Capture the cell that displays the provided text and extract its (x, y) central coordinate. 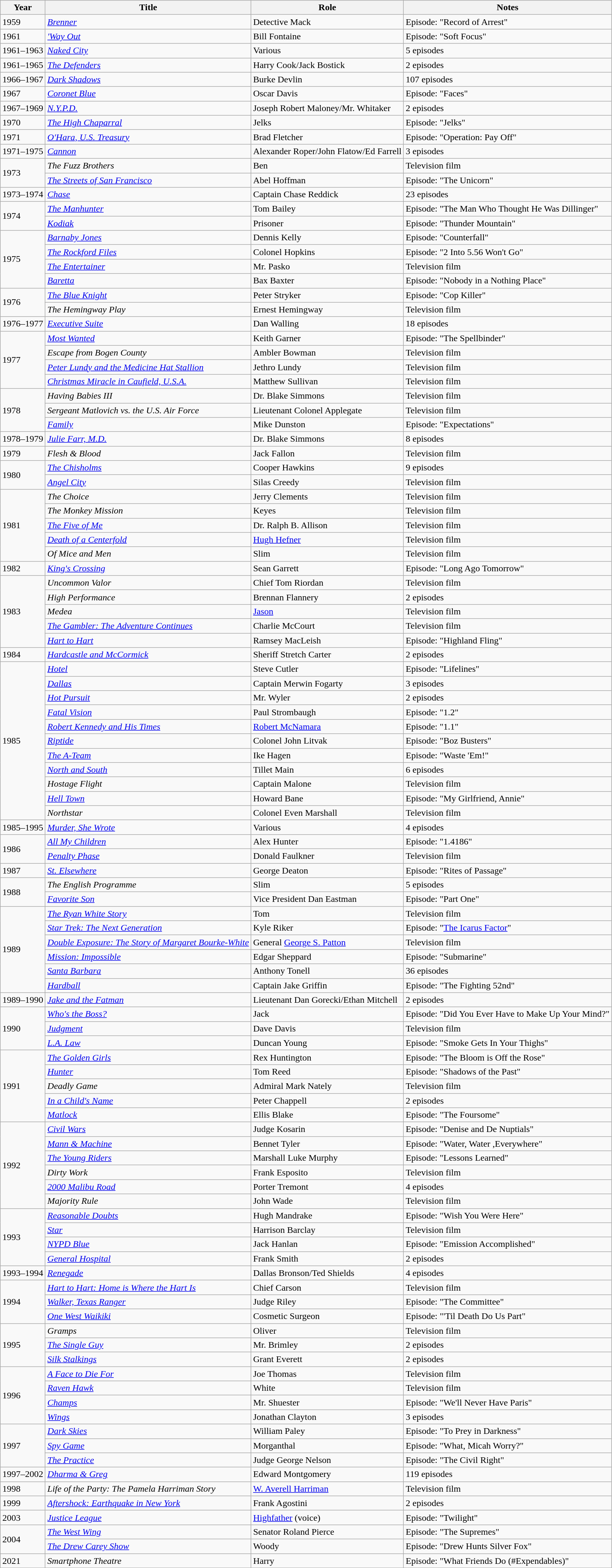
Lieutenant Colonel Applegate (327, 410)
The Monkey Mission (148, 511)
Ben (327, 165)
One West Waikiki (148, 1316)
Mike Dunston (327, 425)
John Wade (327, 1201)
Hell Town (148, 798)
Escape from Bogen County (148, 353)
Kodiak (148, 223)
The Blue Knight (148, 295)
1995 (23, 1345)
Episode: "Record of Arrest" (508, 22)
Cooper Hawkins (327, 468)
1977 (23, 360)
Hugh Mandrake (327, 1215)
Sergeant Matlovich vs. the U.S. Air Force (148, 410)
Episode: "Boz Busters" (508, 741)
Episode: "1.2" (508, 712)
Notes (508, 8)
High Performance (148, 597)
Episode: "1.1" (508, 727)
Episode: "Rites of Passage" (508, 870)
Admiral Mark Nately (327, 1086)
Oliver (327, 1330)
Keyes (327, 511)
Porter Tremont (327, 1187)
Episode: "Counterfall" (508, 238)
Howard Bane (327, 798)
1971–1975 (23, 151)
1979 (23, 453)
Episode: "Denise and De Nuptials" (508, 1129)
Fatal Vision (148, 712)
6 episodes (508, 770)
23 episodes (508, 195)
Episode: "'Til Death Do Us Part" (508, 1316)
Harry (327, 1561)
1959 (23, 22)
Hardcastle and McCormick (148, 655)
Deadly Game (148, 1086)
Episode: "What Friends Do (#Expendables)" (508, 1561)
1978–1979 (23, 439)
36 episodes (508, 971)
Mission: Impossible (148, 957)
Matthew Sullivan (327, 381)
1961 (23, 36)
Dharma & Greg (148, 1474)
Captain Malone (327, 784)
NYPD Blue (148, 1244)
Episode: "Shadows of the Past" (508, 1072)
Morganthal (327, 1446)
2021 (23, 1561)
Kyle Riker (327, 928)
Charlie McCourt (327, 626)
Renegade (148, 1273)
Mr. Pasko (327, 266)
Flesh & Blood (148, 453)
Oscar Davis (327, 94)
Episode: "What, Micah Worry?" (508, 1446)
Keith Garner (327, 338)
St. Elsewhere (148, 870)
Ike Hagen (327, 755)
Julie Farr, M.D. (148, 439)
The Young Riders (148, 1158)
1997–2002 (23, 1474)
Hot Pursuit (148, 698)
All My Children (148, 841)
Episode: "Soft Focus" (508, 36)
The Manhunter (148, 209)
1974 (23, 216)
Silk Stalkings (148, 1359)
Brennan Flannery (327, 597)
Favorite Son (148, 899)
Mr. Brimley (327, 1345)
Dark Shadows (148, 79)
1989 (23, 949)
Anthony Tonell (327, 971)
Episode: "Emission Accomplished" (508, 1244)
Jack Hanlan (327, 1244)
Colonel John Litvak (327, 741)
Cosmetic Surgeon (327, 1316)
Mann & Machine (148, 1144)
107 episodes (508, 79)
9 episodes (508, 468)
William Paley (327, 1431)
Grant Everett (327, 1359)
Judge Kosarin (327, 1129)
'Way Out (148, 36)
Dallas Bronson/Ted Shields (327, 1273)
Peter Lundy and the Medicine Hat Stallion (148, 367)
Coronet Blue (148, 94)
Dennis Kelly (327, 238)
Mr. Shuester (327, 1403)
1961–1963 (23, 51)
1976–1977 (23, 324)
Brenner (148, 22)
Justice League (148, 1517)
1982 (23, 568)
1984 (23, 655)
Bennet Tyler (327, 1144)
Jonathan Clayton (327, 1417)
Detective Mack (327, 22)
Bax Baxter (327, 281)
The Entertainer (148, 266)
Episode: "Operation: Pay Off" (508, 137)
Ramsey MacLeish (327, 640)
18 episodes (508, 324)
Alexander Roper/John Flatow/Ed Farrell (327, 151)
2003 (23, 1517)
1992 (23, 1165)
Robert McNamara (327, 727)
Marshall Luke Murphy (327, 1158)
Highfather (voice) (327, 1517)
Episode: "Part One" (508, 899)
Murder, She Wrote (148, 827)
Champs (148, 1403)
Tom (327, 914)
Colonel Hopkins (327, 252)
1971 (23, 137)
Sheriff Stretch Carter (327, 655)
Judgment (148, 1028)
Senator Roland Pierce (327, 1532)
The Fuzz Brothers (148, 165)
Joe Thomas (327, 1374)
Smartphone Theatre (148, 1561)
Captain Merwin Fogarty (327, 683)
Episode: "Nobody in a Nothing Place" (508, 281)
Frank Smith (327, 1259)
Episode: "Waste 'Em!" (508, 755)
Episode: "To Prey in Darkness" (508, 1431)
Donald Faulkner (327, 856)
Jack Fallon (327, 453)
1994 (23, 1302)
Episode: "The Foursome" (508, 1115)
Of Mice and Men (148, 554)
Barnaby Jones (148, 238)
1993–1994 (23, 1273)
Episode: "The Unicorn" (508, 180)
George Deaton (327, 870)
Episode: "Jelks" (508, 122)
General Hospital (148, 1259)
Tom Bailey (327, 209)
Episode: "Long Ago Tomorrow" (508, 568)
Jake and the Fatman (148, 1000)
Tillet Main (327, 770)
General George S. Patton (327, 942)
1986 (23, 849)
Paul Strombaugh (327, 712)
1976 (23, 302)
Chase (148, 195)
Episode: "Highland Fling" (508, 640)
Vice President Dan Eastman (327, 899)
1981 (23, 525)
1980 (23, 475)
Episode: "The Spellbinder" (508, 338)
Executive Suite (148, 324)
Role (327, 8)
Peter Stryker (327, 295)
The Practice (148, 1460)
Bill Fontaine (327, 36)
Spy Game (148, 1446)
1993 (23, 1237)
Gramps (148, 1330)
Riptide (148, 741)
Episode: "2 Into 5.56 Won't Go" (508, 252)
Episode: "The Committee" (508, 1302)
The Golden Girls (148, 1057)
Santa Barbara (148, 971)
Death of a Centerfold (148, 540)
Edward Montgomery (327, 1474)
Judge George Nelson (327, 1460)
Captain Chase Reddick (327, 195)
1978 (23, 410)
Star Trek: The Next Generation (148, 928)
1967–1969 (23, 108)
Jelks (327, 122)
Double Exposure: The Story of Margaret Bourke-White (148, 942)
Woody (327, 1546)
Having Babies III (148, 396)
Mr. Wyler (327, 698)
1999 (23, 1503)
The A-Team (148, 755)
The Streets of San Francisco (148, 180)
Hotel (148, 669)
Episode: "The Fighting 52nd" (508, 985)
Frank Agostini (327, 1503)
1998 (23, 1489)
Dan Walling (327, 324)
The English Programme (148, 885)
1970 (23, 122)
The Gambler: The Adventure Continues (148, 626)
2004 (23, 1539)
Episode: "Water, Water ,Everywhere" (508, 1144)
1973–1974 (23, 195)
The Defenders (148, 65)
King's Crossing (148, 568)
Hart to Hart: Home is Where the Hart Is (148, 1287)
Peter Chappell (327, 1101)
Episode: "The Bloom is Off the Rose" (508, 1057)
The Single Guy (148, 1345)
Sean Garrett (327, 568)
Judge Riley (327, 1302)
Episode: "The Icarus Factor" (508, 928)
Jethro Lundy (327, 367)
Episode: "We'll Never Have Paris" (508, 1403)
Episode: "Smoke Gets In Your Thighs" (508, 1043)
Burke Devlin (327, 79)
1967 (23, 94)
Jason (327, 611)
Episode: "Drew Hunts Silver Fox" (508, 1546)
Jerry Clements (327, 496)
2000 Malibu Road (148, 1187)
Captain Jake Griffin (327, 985)
Penalty Phase (148, 856)
Episode: "Cop Killer" (508, 295)
The Chisholms (148, 468)
Jack (327, 1014)
Northstar (148, 813)
Raven Hawk (148, 1388)
Hunter (148, 1072)
Wings (148, 1417)
Hardball (148, 985)
Abel Hoffman (327, 180)
8 episodes (508, 439)
Chief Carson (327, 1287)
Duncan Young (327, 1043)
Episode: "Wish You Were Here" (508, 1215)
Episode: "Did You Ever Have to Make Up Your Mind?" (508, 1014)
L.A. Law (148, 1043)
Tom Reed (327, 1072)
Dirty Work (148, 1172)
1961–1965 (23, 65)
Frank Esposito (327, 1172)
O'Hara, U.S. Treasury (148, 137)
Episode: "The Man Who Thought He Was Dillinger" (508, 209)
The Ryan White Story (148, 914)
Episode: "Expectations" (508, 425)
Majority Rule (148, 1201)
Matlock (148, 1115)
Steve Cutler (327, 669)
The High Chaparral (148, 122)
The Choice (148, 496)
Episode: "Thunder Mountain" (508, 223)
Ellis Blake (327, 1115)
1987 (23, 870)
Episode: "1.4186" (508, 841)
Reasonable Doubts (148, 1215)
The Drew Carey Show (148, 1546)
Uncommon Valor (148, 583)
A Face to Die For (148, 1374)
Christmas Miracle in Caufield, U.S.A. (148, 381)
Walker, Texas Ranger (148, 1302)
Episode: "Twilight" (508, 1517)
Most Wanted (148, 338)
1990 (23, 1028)
Star (148, 1230)
Dallas (148, 683)
The West Wing (148, 1532)
1988 (23, 892)
1983 (23, 611)
Dave Davis (327, 1028)
Life of the Party: The Pamela Harriman Story (148, 1489)
Hugh Hefner (327, 540)
1997 (23, 1446)
Medea (148, 611)
1991 (23, 1086)
Silas Creedy (327, 482)
Title (148, 8)
Aftershock: Earthquake in New York (148, 1503)
119 episodes (508, 1474)
Civil Wars (148, 1129)
Episode: "The Supremes" (508, 1532)
Joseph Robert Maloney/Mr. Whitaker (327, 108)
Harry Cook/Jack Bostick (327, 65)
Ernest Hemingway (327, 309)
Ambler Bowman (327, 353)
Robert Kennedy and His Times (148, 727)
Who's the Boss? (148, 1014)
1996 (23, 1395)
1975 (23, 259)
1966–1967 (23, 79)
Dr. Ralph B. Allison (327, 525)
Alex Hunter (327, 841)
Rex Huntington (327, 1057)
N.Y.P.D. (148, 108)
Harrison Barclay (327, 1230)
Dark Skies (148, 1431)
Brad Fletcher (327, 137)
1989–1990 (23, 1000)
Episode: "Faces" (508, 94)
Cannon (148, 151)
Episode: "Submarine" (508, 957)
1973 (23, 173)
North and South (148, 770)
Episode: "My Girlfriend, Annie" (508, 798)
1985–1995 (23, 827)
The Rockford Files (148, 252)
Episode: "Lifelines" (508, 669)
Family (148, 425)
Episode: "The Civil Right" (508, 1460)
Lieutenant Dan Gorecki/Ethan Mitchell (327, 1000)
W. Averell Harriman (327, 1489)
Hart to Hart (148, 640)
1985 (23, 741)
Hostage Flight (148, 784)
The Hemingway Play (148, 309)
Naked City (148, 51)
Chief Tom Riordan (327, 583)
Baretta (148, 281)
Episode: "Lessons Learned" (508, 1158)
Prisoner (327, 223)
In a Child's Name (148, 1101)
Angel City (148, 482)
Edgar Sheppard (327, 957)
Year (23, 8)
The Five of Me (148, 525)
White (327, 1388)
Colonel Even Marshall (327, 813)
